Scan for the cell matching the given text and deliver its (X, Y) coordinate at center. 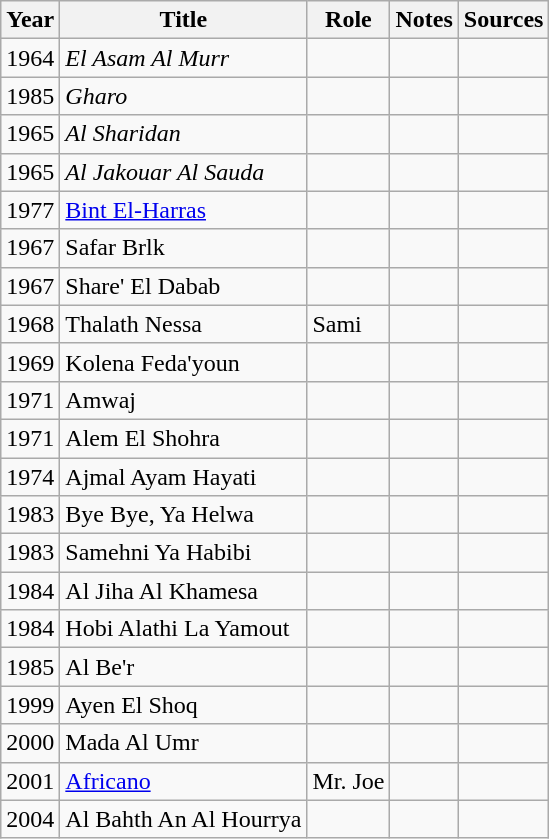
Year (30, 20)
Al Be'r (184, 667)
Sami (348, 324)
Amwaj (184, 400)
Mada Al Umr (184, 743)
Kolena Feda'youn (184, 362)
Title (184, 20)
1974 (30, 477)
2001 (30, 781)
Alem El Shohra (184, 438)
Bint El-Harras (184, 210)
Al Sharidan (184, 134)
Role (348, 20)
Al Bahth An Al Hourrya (184, 819)
Hobi Alathi La Yamout (184, 629)
Share' El Dabab (184, 286)
El Asam Al Murr (184, 58)
Ajmal Ayam Hayati (184, 477)
Samehni Ya Habibi (184, 553)
Al Jiha Al Khamesa (184, 591)
2004 (30, 819)
Thalath Nessa (184, 324)
1977 (30, 210)
Ayen El Shoq (184, 705)
1968 (30, 324)
Al Jakouar Al Sauda (184, 172)
Sources (504, 20)
Notes (424, 20)
Africano (184, 781)
Bye Bye, Ya Helwa (184, 515)
1969 (30, 362)
1999 (30, 705)
1964 (30, 58)
2000 (30, 743)
Mr. Joe (348, 781)
Gharo (184, 96)
Safar Brlk (184, 248)
